Provide the [x, y] coordinate of the cell's center where the given text is located.  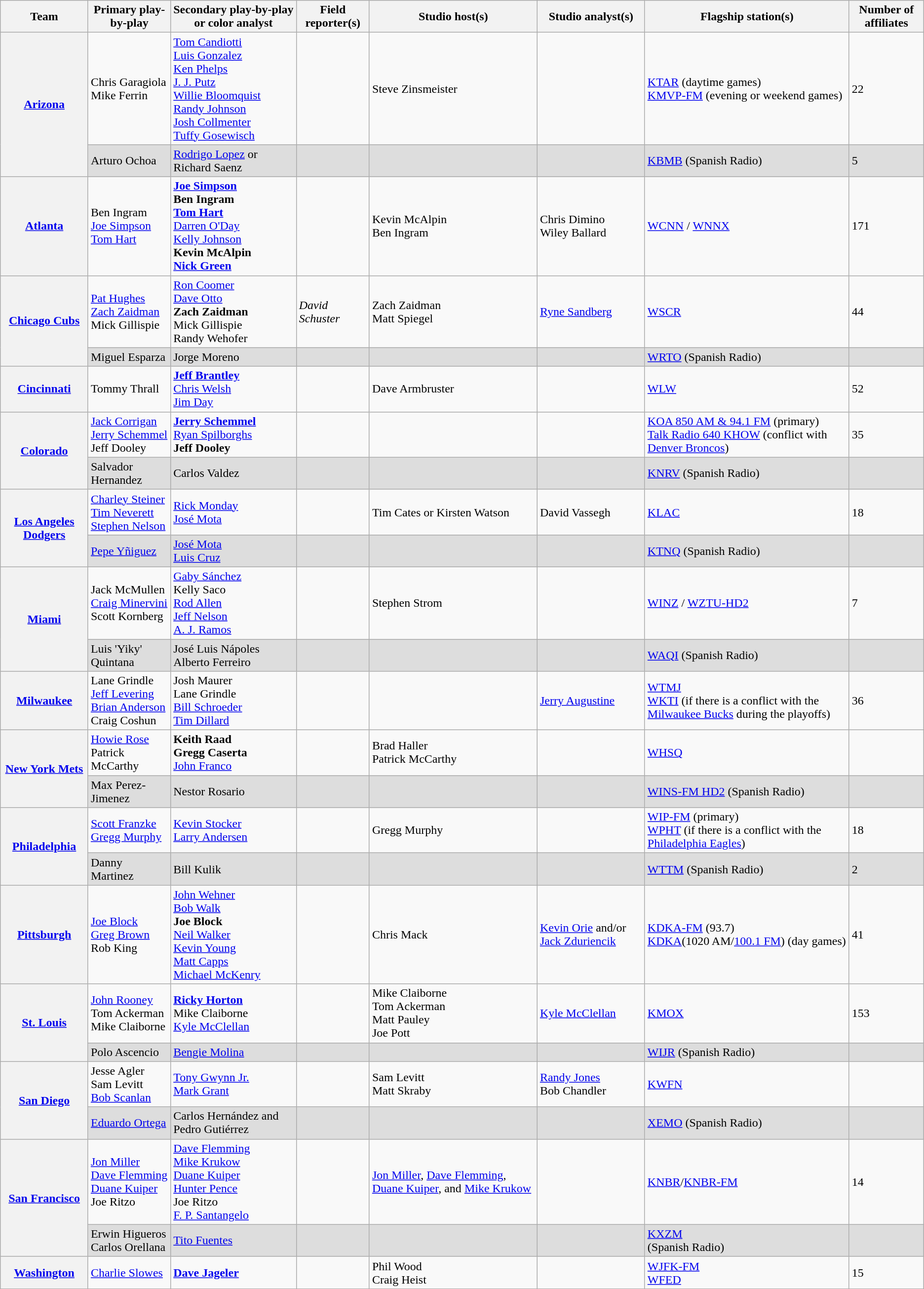
XEMO (Spanish Radio) [747, 1123]
Atlanta [44, 226]
Jon Miller, Dave Flemming, Duane Kuiper, and Mike Krukow [453, 1182]
Ron Coomer Dave Otto Zach Zaidman Mick Gillispie Randy Wehofer [233, 312]
Kevin McAlpin Ben Ingram [453, 226]
San Diego [44, 1100]
Jeff Brantley Chris Welsh Jim Day [233, 389]
171 [886, 226]
Studio host(s) [453, 17]
José Luis Nápoles Alberto Ferreiro [233, 655]
15 [886, 1273]
Max Perez-Jimenez [129, 792]
Jack McMullen Craig Minervini Scott Kornberg [129, 603]
Miami [44, 619]
San Francisco [44, 1198]
Dave Jageler [233, 1273]
Philadelphia [44, 846]
Polo Ascencio [129, 1052]
Chris Dimino Wiley Ballard [591, 226]
Ricky Horton Mike Claiborne Kyle McClellan [233, 1013]
5 [886, 161]
Jerry Augustine [591, 701]
Jesse Agler Sam Levitt Bob Scanlan [129, 1084]
22 [886, 89]
Colorado [44, 450]
Joe Simpson Ben Ingram Tom Hart Darren O'Day Kelly Johnson Kevin McAlpin Nick Green [233, 226]
John Wehner Bob Walk Joe Block Neil Walker Kevin Young Matt Capps Michael McKenry [233, 935]
Dave Flemming Mike Krukow Duane Kuiper Hunter Pence Joe Ritzo F. P. Santangelo [233, 1182]
José Mota Luis Cruz [233, 551]
Sam Levitt Matt Skraby [453, 1084]
Chris Garagiola Mike Ferrin [129, 89]
Tony Gwynn Jr. Mark Grant [233, 1084]
WHSQ [747, 753]
John Rooney Tom Ackerman Mike Claiborne [129, 1013]
35 [886, 434]
Stephen Strom [453, 603]
David Schuster [333, 312]
Mike Claiborne Tom Ackerman Matt Pauley Joe Pott [453, 1013]
WRTO (Spanish Radio) [747, 357]
KTNQ (Spanish Radio) [747, 551]
36 [886, 701]
Erwin Higueros Carlos Orellana [129, 1240]
Primary play-by-play [129, 17]
Ben Ingram Joe Simpson Tom Hart [129, 226]
WCNN / WNNX [747, 226]
Kevin Stocker Larry Andersen [233, 830]
David Vassegh [591, 512]
14 [886, 1182]
Charlie Slowes [129, 1273]
Cincinnati [44, 389]
7 [886, 603]
Tom Candiotti Luis Gonzalez Ken Phelps J. J. Putz Willie Bloomquist Randy Johnson Josh Collmenter Tuffy Gosewisch [233, 89]
Nestor Rosario [233, 792]
Gregg Murphy [453, 830]
WAQI (Spanish Radio) [747, 655]
Zach ZaidmanMatt Spiegel [453, 312]
KLAC [747, 512]
KWFN [747, 1084]
Milwaukee [44, 701]
Bill Kulik [233, 869]
Lane Grindle Jeff Levering Brian Anderson Craig Coshun [129, 701]
Howie Rose Patrick McCarthy [129, 753]
Randy Jones Bob Chandler [591, 1084]
Arizona [44, 105]
KMOX [747, 1013]
Danny Martinez [129, 869]
Field reporter(s) [333, 17]
WTMJWKTI (if there is a conflict with the Milwaukee Bucks during the playoffs) [747, 701]
KOA 850 AM & 94.1 FM (primary)Talk Radio 640 KHOW (conflict with Denver Broncos) [747, 434]
WIP-FM (primary)WPHT (if there is a conflict with the Philadelphia Eagles) [747, 830]
Phil WoodCraig Heist [453, 1273]
Chris Mack [453, 935]
Pepe Yñiguez [129, 551]
WTTM (Spanish Radio) [747, 869]
Los Angeles Dodgers [44, 528]
Tim Cates or Kirsten Watson [453, 512]
WJFK-FMWFED [747, 1273]
Rick Monday José Mota [233, 512]
KXZM(Spanish Radio) [747, 1240]
Washington [44, 1273]
Flagship station(s) [747, 17]
WLW [747, 389]
Keith Raad Gregg Caserta John Franco [233, 753]
Tito Fuentes [233, 1240]
New York Mets [44, 769]
Josh Maurer Lane Grindle Bill Schroeder Tim Dillard [233, 701]
Jerry Schemmel Ryan Spilborghs Jeff Dooley [233, 434]
Pittsburgh [44, 935]
KBMB (Spanish Radio) [747, 161]
Pat Hughes Zach Zaidman Mick Gillispie [129, 312]
KNRV (Spanish Radio) [747, 473]
WINS-FM HD2 (Spanish Radio) [747, 792]
Rodrigo Lopez or Richard Saenz [233, 161]
Number of affiliates [886, 17]
Carlos Valdez [233, 473]
St. Louis [44, 1023]
KTAR (daytime games) KMVP-FM (evening or weekend games) [747, 89]
Team [44, 17]
Bengie Molina [233, 1052]
Kyle McClellan [591, 1013]
Salvador Hernandez [129, 473]
Ryne Sandberg [591, 312]
WINZ / WZTU-HD2 [747, 603]
153 [886, 1013]
Tommy Thrall [129, 389]
Studio analyst(s) [591, 17]
Carlos Hernández and Pedro Gutiérrez [233, 1123]
44 [886, 312]
Miguel Esparza [129, 357]
Charley Steiner Tim Neverett Stephen Nelson [129, 512]
Jack Corrigan Jerry Schemmel Jeff Dooley [129, 434]
Arturo Ochoa [129, 161]
41 [886, 935]
Secondary play-by-play or color analyst [233, 17]
52 [886, 389]
Kevin Orie and/or Jack Zduriencik [591, 935]
Eduardo Ortega [129, 1123]
KDKA-FM (93.7)KDKA(1020 AM/100.1 FM) (day games) [747, 935]
Gaby Sánchez Kelly Saco Rod Allen Jeff Nelson A. J. Ramos [233, 603]
Dave Armbruster [453, 389]
Luis 'Yiky' Quintana [129, 655]
Chicago Cubs [44, 321]
2 [886, 869]
Joe Block Greg Brown Rob King [129, 935]
Jon Miller Dave Flemming Duane Kuiper Joe Ritzo [129, 1182]
WIJR (Spanish Radio) [747, 1052]
Steve Zinsmeister [453, 89]
Jorge Moreno [233, 357]
Scott Franzke Gregg Murphy [129, 830]
KNBR/KNBR-FM [747, 1182]
WSCR [747, 312]
Brad Haller Patrick McCarthy [453, 753]
